Extract the (X, Y) coordinate from the center of the cell holding the provided text.  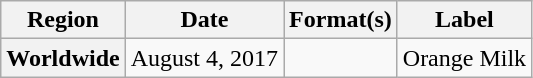
Worldwide (63, 58)
Region (63, 20)
Format(s) (341, 20)
Date (204, 20)
Label (464, 20)
August 4, 2017 (204, 58)
Orange Milk (464, 58)
